Provide the [x, y] coordinate of the cell's center where the given text is located.  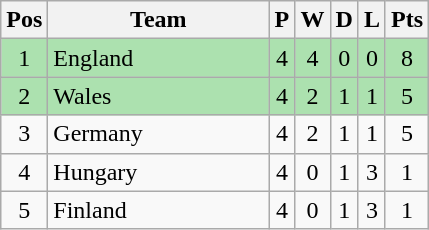
8 [406, 58]
Pos [24, 20]
Finland [158, 210]
England [158, 58]
P [282, 20]
W [312, 20]
Team [158, 20]
L [372, 20]
Germany [158, 134]
D [344, 20]
Pts [406, 20]
Wales [158, 96]
Hungary [158, 172]
